Extract the [x, y] coordinate from the center of the cell holding the provided text.  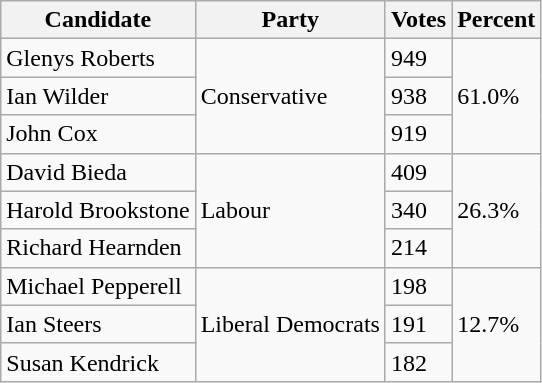
Percent [496, 20]
Party [290, 20]
John Cox [98, 134]
12.7% [496, 324]
938 [418, 96]
Michael Pepperell [98, 286]
Ian Steers [98, 324]
Liberal Democrats [290, 324]
919 [418, 134]
191 [418, 324]
Labour [290, 210]
61.0% [496, 96]
Richard Hearnden [98, 248]
949 [418, 58]
340 [418, 210]
198 [418, 286]
182 [418, 362]
Glenys Roberts [98, 58]
409 [418, 172]
Susan Kendrick [98, 362]
David Bieda [98, 172]
Votes [418, 20]
214 [418, 248]
26.3% [496, 210]
Conservative [290, 96]
Ian Wilder [98, 96]
Harold Brookstone [98, 210]
Candidate [98, 20]
